Scan for the cell matching the given text and deliver its (X, Y) coordinate at center. 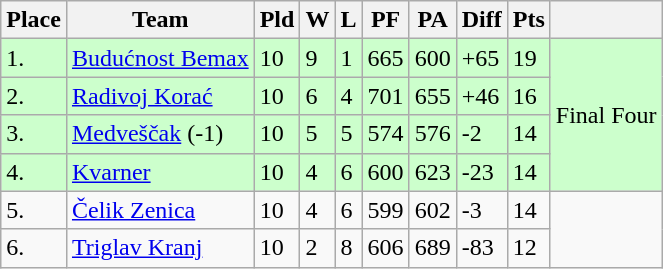
+65 (482, 58)
Budućnost Bemax (160, 58)
3. (34, 134)
-83 (482, 248)
Pts (528, 20)
Medveščak (-1) (160, 134)
689 (432, 248)
1 (348, 58)
-2 (482, 134)
Radivoj Korać (160, 96)
19 (528, 58)
9 (318, 58)
701 (386, 96)
-3 (482, 210)
655 (432, 96)
Place (34, 20)
Pld (277, 20)
6. (34, 248)
PA (432, 20)
574 (386, 134)
606 (386, 248)
PF (386, 20)
8 (348, 248)
602 (432, 210)
2 (318, 248)
Team (160, 20)
-23 (482, 172)
W (318, 20)
Final Four (606, 115)
1. (34, 58)
+46 (482, 96)
L (348, 20)
2. (34, 96)
599 (386, 210)
Diff (482, 20)
4. (34, 172)
623 (432, 172)
Čelik Zenica (160, 210)
16 (528, 96)
576 (432, 134)
Triglav Kranj (160, 248)
Kvarner (160, 172)
5. (34, 210)
665 (386, 58)
12 (528, 248)
